Determine the [x, y] coordinate at the center of the cell enclosing the given text.  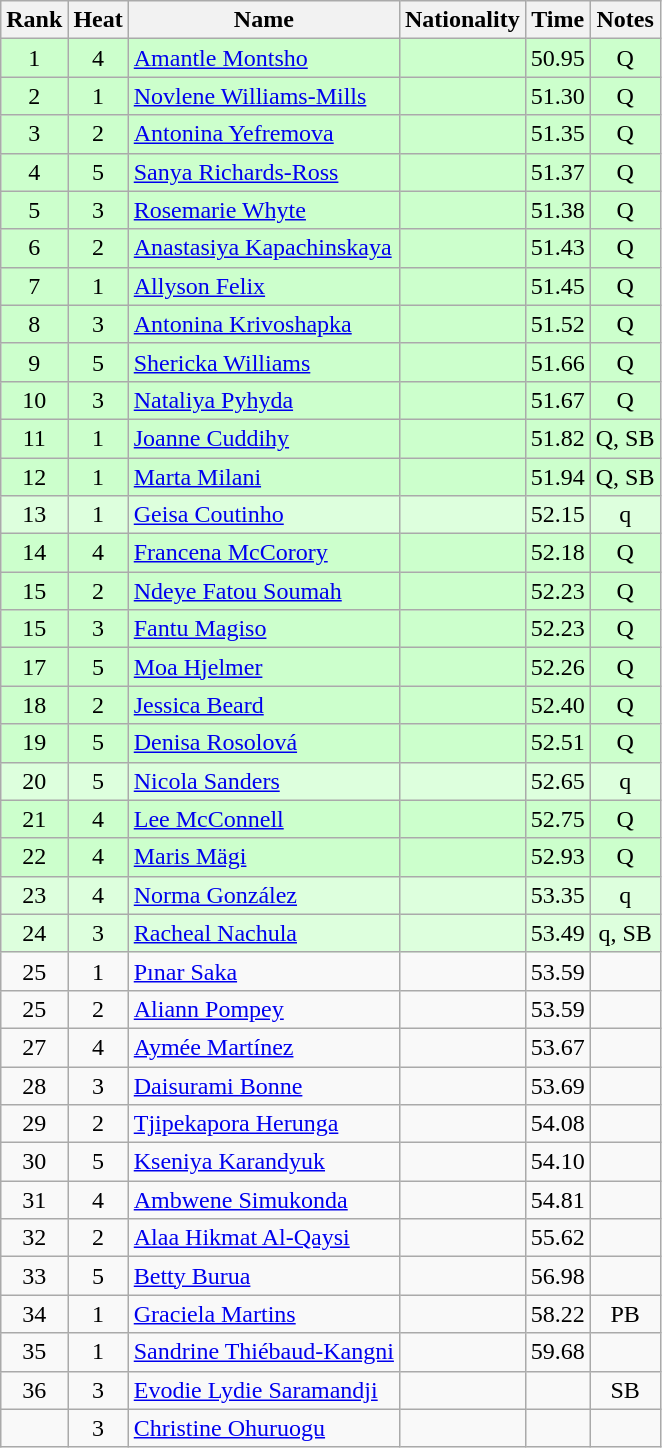
Antonina Yefremova [264, 134]
52.75 [558, 819]
Shericka Williams [264, 362]
Nicola Sanders [264, 781]
Aymée Martínez [264, 1047]
Christine Ohuruogu [264, 1428]
52.65 [558, 781]
Kseniya Karandyuk [264, 1162]
58.22 [558, 1314]
Lee McConnell [264, 819]
Name [264, 20]
SB [625, 1390]
51.52 [558, 324]
Time [558, 20]
53.69 [558, 1085]
51.45 [558, 286]
24 [34, 933]
32 [34, 1238]
Maris Mägi [264, 857]
29 [34, 1124]
Fantu Magiso [264, 629]
11 [34, 438]
20 [34, 781]
51.37 [558, 172]
Sandrine Thiébaud-Kangni [264, 1352]
Aliann Pompey [264, 1009]
Jessica Beard [264, 705]
51.94 [558, 477]
8 [34, 324]
52.93 [558, 857]
Daisurami Bonne [264, 1085]
Tjipekapora Herunga [264, 1124]
Evodie Lydie Saramandji [264, 1390]
52.18 [558, 553]
52.51 [558, 743]
17 [34, 667]
Anastasiya Kapachinskaya [264, 248]
35 [34, 1352]
Heat [98, 20]
Joanne Cuddihy [264, 438]
54.10 [558, 1162]
Pınar Saka [264, 971]
Ambwene Simukonda [264, 1200]
56.98 [558, 1276]
51.35 [558, 134]
Nataliya Pyhyda [264, 400]
55.62 [558, 1238]
Amantle Montsho [264, 58]
Moa Hjelmer [264, 667]
33 [34, 1276]
Notes [625, 20]
Racheal Nachula [264, 933]
54.81 [558, 1200]
52.26 [558, 667]
Graciela Martins [264, 1314]
22 [34, 857]
52.40 [558, 705]
12 [34, 477]
18 [34, 705]
Marta Milani [264, 477]
34 [34, 1314]
PB [625, 1314]
Norma González [264, 895]
19 [34, 743]
Antonina Krivoshapka [264, 324]
Allyson Felix [264, 286]
59.68 [558, 1352]
53.35 [558, 895]
54.08 [558, 1124]
27 [34, 1047]
51.43 [558, 248]
51.67 [558, 400]
Denisa Rosolová [264, 743]
Rank [34, 20]
9 [34, 362]
6 [34, 248]
Betty Burua [264, 1276]
53.49 [558, 933]
23 [34, 895]
51.38 [558, 210]
36 [34, 1390]
53.67 [558, 1047]
14 [34, 553]
30 [34, 1162]
50.95 [558, 58]
Ndeye Fatou Soumah [264, 591]
Novlene Williams-Mills [264, 96]
q, SB [625, 933]
10 [34, 400]
31 [34, 1200]
Rosemarie Whyte [264, 210]
Sanya Richards-Ross [264, 172]
51.82 [558, 438]
51.66 [558, 362]
Nationality [462, 20]
21 [34, 819]
51.30 [558, 96]
13 [34, 515]
Francena McCorory [264, 553]
Geisa Coutinho [264, 515]
7 [34, 286]
52.15 [558, 515]
28 [34, 1085]
Alaa Hikmat Al-Qaysi [264, 1238]
